Extract the (x, y) coordinate from the center of the cell holding the provided text.  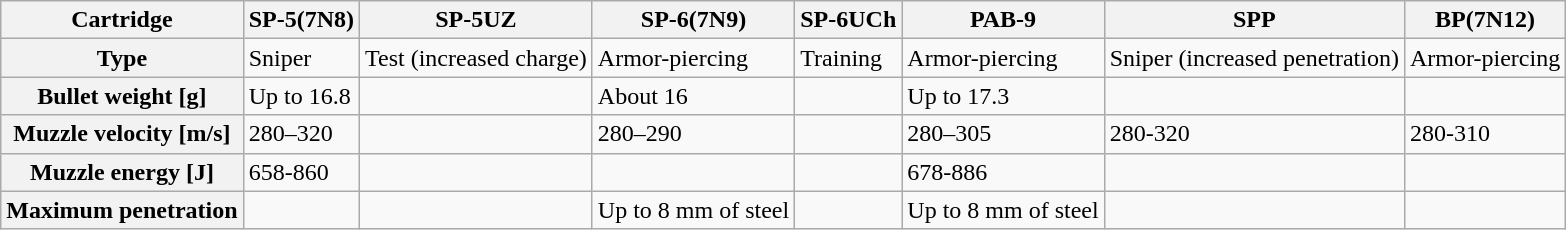
SP-5UZ (476, 20)
Bullet weight [g] (122, 96)
280–320 (301, 134)
PAB-9 (1003, 20)
Sniper (301, 58)
280–290 (693, 134)
Test (increased charge) (476, 58)
Sniper (increased penetration) (1254, 58)
280–305 (1003, 134)
Cartridge (122, 20)
Training (848, 58)
BP(7N12) (1484, 20)
SPP (1254, 20)
Up to 17.3 (1003, 96)
SP-6UCh (848, 20)
SP-6(7N9) (693, 20)
Up to 16.8 (301, 96)
280-320 (1254, 134)
SP-5(7N8) (301, 20)
658-860 (301, 172)
Muzzle velocity [m/s] (122, 134)
About 16 (693, 96)
Muzzle energy [J] (122, 172)
Maximum penetration (122, 210)
280-310 (1484, 134)
678-886 (1003, 172)
Type (122, 58)
